Scan for the cell matching the given text and deliver its (x, y) coordinate at center. 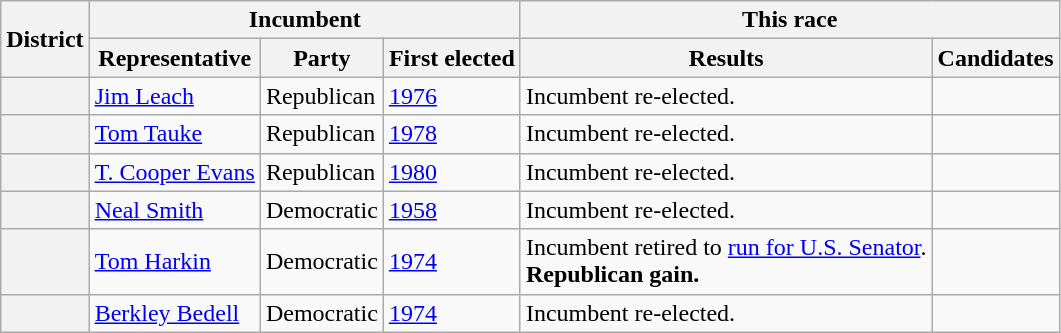
Incumbent retired to run for U.S. Senator.Republican gain. (726, 262)
Representative (174, 58)
Tom Harkin (174, 262)
1958 (452, 210)
First elected (452, 58)
District (45, 39)
Tom Tauke (174, 134)
1980 (452, 172)
Party (322, 58)
Results (726, 58)
1978 (452, 134)
Candidates (996, 58)
This race (790, 20)
Berkley Bedell (174, 313)
1976 (452, 96)
Jim Leach (174, 96)
T. Cooper Evans (174, 172)
Neal Smith (174, 210)
Incumbent (304, 20)
